Identify which cell holds the provided text, then report its (x, y) central coordinate. 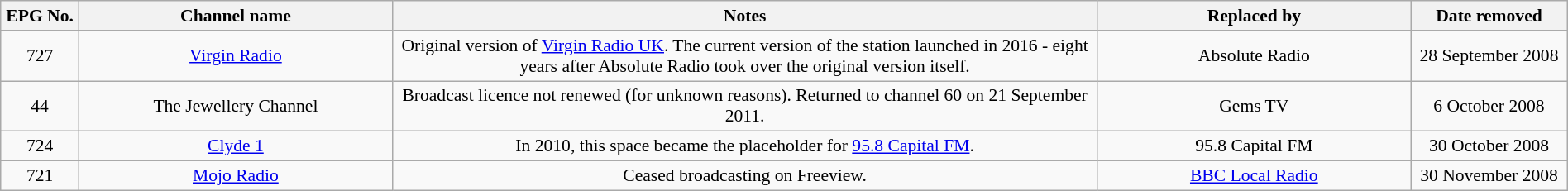
30 November 2008 (1489, 176)
44 (40, 106)
30 October 2008 (1489, 146)
721 (40, 176)
The Jewellery Channel (235, 106)
Date removed (1489, 16)
Replaced by (1254, 16)
Virgin Radio (235, 56)
Clyde 1 (235, 146)
6 October 2008 (1489, 106)
Absolute Radio (1254, 56)
95.8 Capital FM (1254, 146)
Notes (744, 16)
727 (40, 56)
Gems TV (1254, 106)
EPG No. (40, 16)
724 (40, 146)
Mojo Radio (235, 176)
Ceased broadcasting on Freeview. (744, 176)
Channel name (235, 16)
BBC Local Radio (1254, 176)
28 September 2008 (1489, 56)
Broadcast licence not renewed (for unknown reasons). Returned to channel 60 on 21 September 2011. (744, 106)
In 2010, this space became the placeholder for 95.8 Capital FM. (744, 146)
